Return [x, y] of the center of cell containing provided text 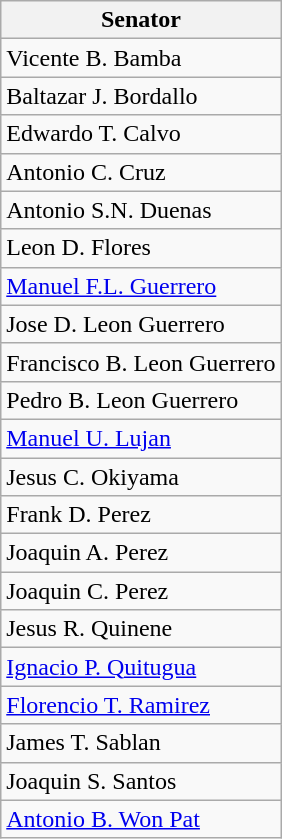
Antonio S.N. Duenas [141, 210]
Edwardo T. Calvo [141, 134]
Joaquin C. Perez [141, 591]
Baltazar J. Bordallo [141, 96]
Jesus R. Quinene [141, 629]
Pedro B. Leon Guerrero [141, 400]
Senator [141, 20]
Francisco B. Leon Guerrero [141, 362]
Antonio B. Won Pat [141, 819]
Antonio C. Cruz [141, 172]
Manuel F.L. Guerrero [141, 286]
James T. Sablan [141, 743]
Jesus C. Okiyama [141, 477]
Ignacio P. Quitugua [141, 667]
Manuel U. Lujan [141, 438]
Jose D. Leon Guerrero [141, 324]
Frank D. Perez [141, 515]
Florencio T. Ramirez [141, 705]
Leon D. Flores [141, 248]
Joaquin A. Perez [141, 553]
Joaquin S. Santos [141, 781]
Vicente B. Bamba [141, 58]
